Return the (x, y) coordinate for the center point of the cell that contains the specified text.  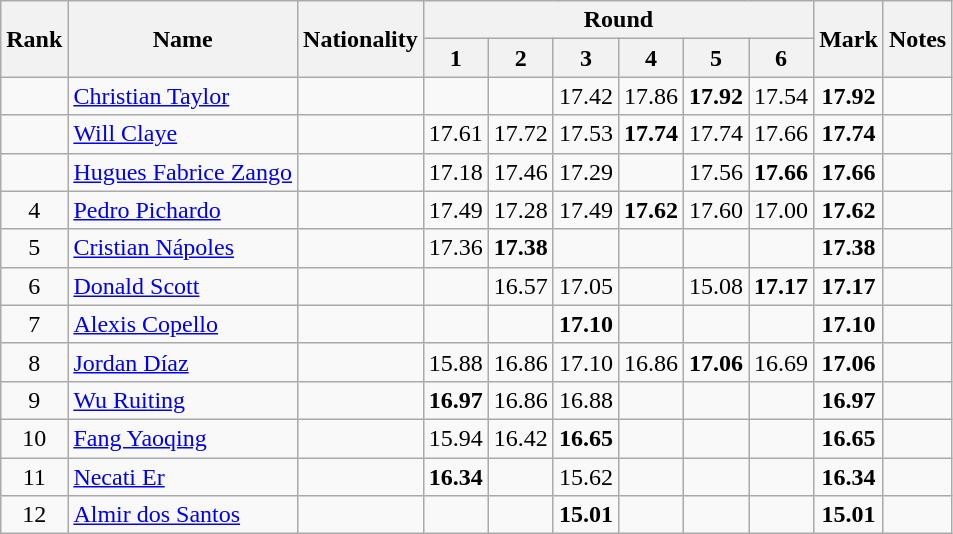
Name (183, 39)
17.72 (520, 134)
Round (618, 20)
Alexis Copello (183, 324)
Wu Ruiting (183, 400)
Donald Scott (183, 286)
Notes (917, 39)
Mark (849, 39)
17.05 (586, 286)
17.60 (716, 210)
16.88 (586, 400)
12 (34, 515)
Jordan Díaz (183, 362)
8 (34, 362)
15.94 (456, 438)
15.88 (456, 362)
Rank (34, 39)
9 (34, 400)
Hugues Fabrice Zango (183, 172)
11 (34, 477)
15.62 (586, 477)
17.29 (586, 172)
10 (34, 438)
Will Claye (183, 134)
17.54 (782, 96)
Pedro Pichardo (183, 210)
17.86 (650, 96)
Nationality (361, 39)
16.69 (782, 362)
Fang Yaoqing (183, 438)
17.42 (586, 96)
3 (586, 58)
17.36 (456, 248)
17.00 (782, 210)
17.28 (520, 210)
Christian Taylor (183, 96)
17.18 (456, 172)
Necati Er (183, 477)
17.61 (456, 134)
15.08 (716, 286)
Cristian Nápoles (183, 248)
17.56 (716, 172)
Almir dos Santos (183, 515)
16.42 (520, 438)
1 (456, 58)
2 (520, 58)
17.53 (586, 134)
16.57 (520, 286)
7 (34, 324)
17.46 (520, 172)
